Identify which cell holds the provided text, then report its (x, y) central coordinate. 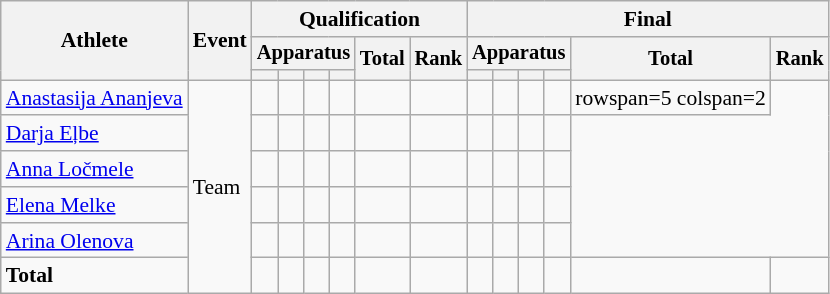
Event (220, 40)
rowspan=5 colspan=2 (670, 98)
Athlete (94, 40)
Arina Olenova (94, 241)
Anna Ločmele (94, 169)
Anastasija Ananjeva (94, 98)
Qualification (360, 19)
Final (648, 19)
Darja Eļbe (94, 134)
Team (220, 187)
Elena Melke (94, 205)
